Return (X, Y) of the center of cell containing provided text 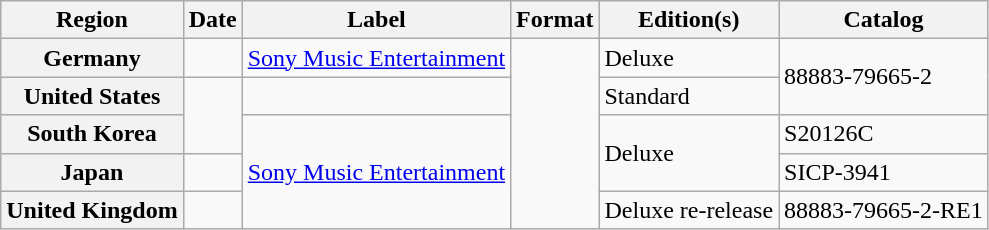
S20126C (884, 134)
South Korea (92, 134)
Catalog (884, 20)
Edition(s) (689, 20)
Region (92, 20)
Deluxe re-release (689, 210)
SICP-3941 (884, 172)
Date (212, 20)
Format (555, 20)
Standard (689, 96)
88883-79665-2-RE1 (884, 210)
Label (376, 20)
Japan (92, 172)
88883-79665-2 (884, 77)
Germany (92, 58)
United Kingdom (92, 210)
United States (92, 96)
